Output the [x, y] coordinate of the center of the cell containing the given text.  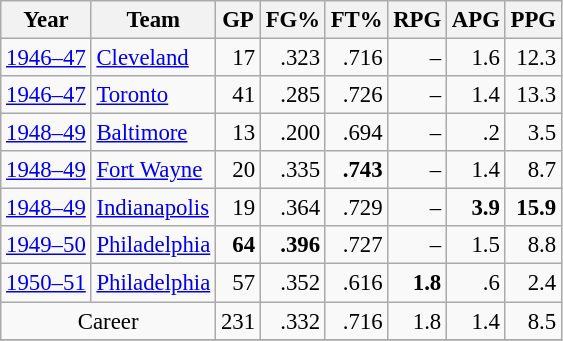
3.9 [476, 208]
.364 [292, 208]
19 [238, 208]
57 [238, 283]
.200 [292, 133]
Indianapolis [153, 208]
8.7 [533, 170]
Year [46, 20]
PPG [533, 20]
17 [238, 58]
8.8 [533, 245]
.743 [356, 170]
231 [238, 321]
.727 [356, 245]
.694 [356, 133]
13 [238, 133]
.323 [292, 58]
.729 [356, 208]
13.3 [533, 95]
Toronto [153, 95]
3.5 [533, 133]
2.4 [533, 283]
20 [238, 170]
.726 [356, 95]
FG% [292, 20]
.616 [356, 283]
1.5 [476, 245]
1950–51 [46, 283]
RPG [418, 20]
1.6 [476, 58]
64 [238, 245]
GP [238, 20]
.396 [292, 245]
.332 [292, 321]
.352 [292, 283]
Cleveland [153, 58]
Team [153, 20]
12.3 [533, 58]
Career [108, 321]
.335 [292, 170]
41 [238, 95]
.285 [292, 95]
.2 [476, 133]
8.5 [533, 321]
15.9 [533, 208]
Fort Wayne [153, 170]
.6 [476, 283]
Baltimore [153, 133]
1949–50 [46, 245]
APG [476, 20]
FT% [356, 20]
